Search for the cell housing the specified text and yield its (X, Y) center coordinate. 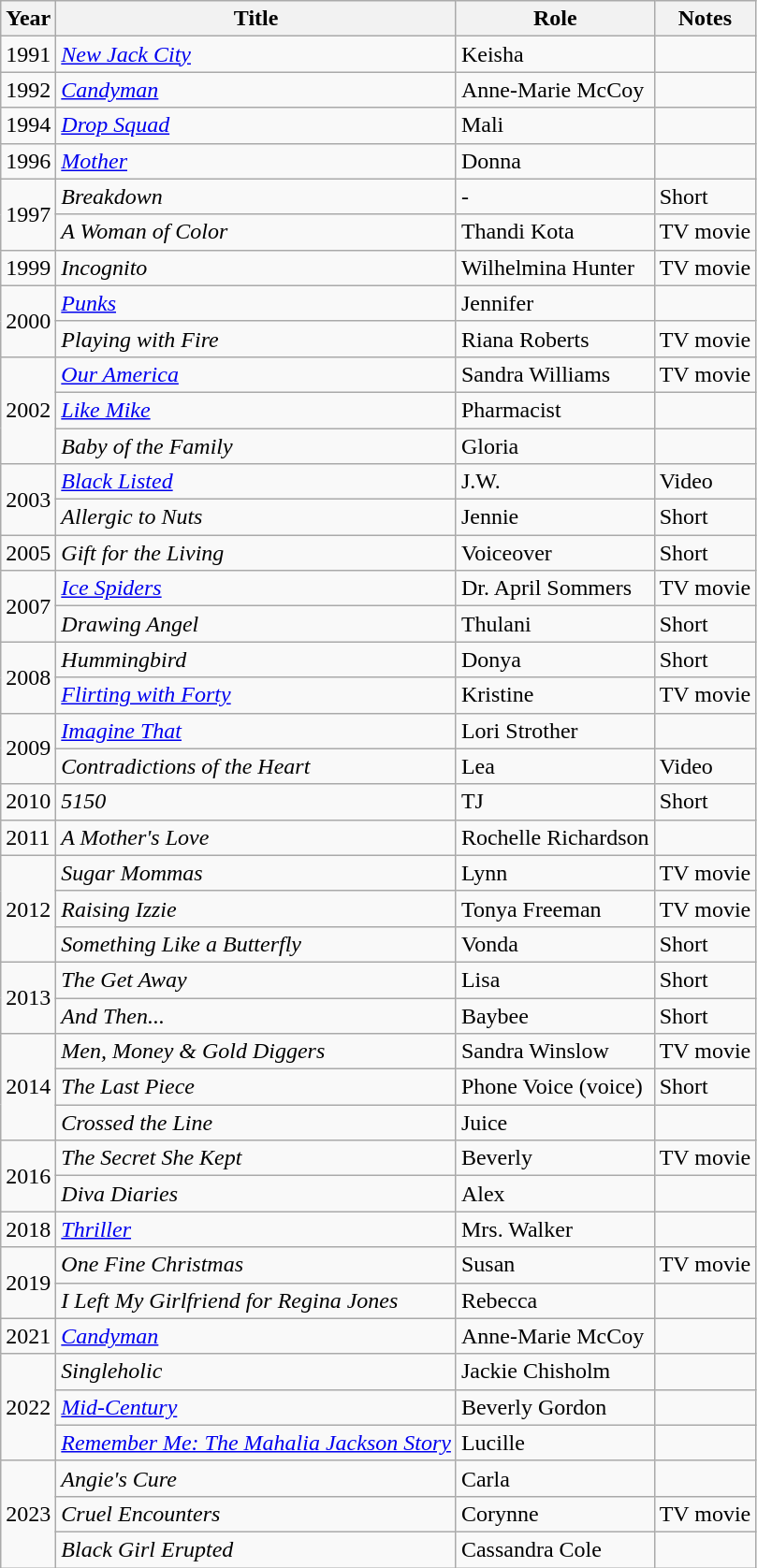
Cassandra Cole (555, 1549)
Mother (256, 161)
2018 (28, 1229)
Phone Voice (voice) (555, 1087)
Ice Spiders (256, 588)
New Jack City (256, 54)
2003 (28, 500)
Susan (555, 1265)
Incognito (256, 268)
Lisa (555, 980)
1991 (28, 54)
Like Mike (256, 410)
Our America (256, 374)
I Left My Girlfriend for Regina Jones (256, 1300)
Thandi Kota (555, 232)
Role (555, 19)
Vonda (555, 944)
Gift for the Living (256, 553)
1996 (28, 161)
Drawing Angel (256, 624)
Jackie Chisholm (555, 1372)
Black Listed (256, 482)
2022 (28, 1407)
Sandra Winslow (555, 1052)
Lea (555, 766)
Donya (555, 660)
- (555, 196)
TJ (555, 802)
Beverly (555, 1158)
A Mother's Love (256, 837)
Rochelle Richardson (555, 837)
One Fine Christmas (256, 1265)
2016 (28, 1176)
Mrs. Walker (555, 1229)
Sugar Mommas (256, 873)
Keisha (555, 54)
Beverly Gordon (555, 1407)
Alex (555, 1194)
Corynne (555, 1514)
Mali (555, 125)
Lori Strother (555, 731)
1997 (28, 214)
Diva Diaries (256, 1194)
The Last Piece (256, 1087)
2019 (28, 1283)
Contradictions of the Heart (256, 766)
The Get Away (256, 980)
Year (28, 19)
Sandra Williams (555, 374)
Gloria (555, 446)
Riana Roberts (555, 339)
2023 (28, 1514)
1999 (28, 268)
Lucille (555, 1443)
Title (256, 19)
Jennie (555, 517)
A Woman of Color (256, 232)
The Secret She Kept (256, 1158)
2013 (28, 997)
2010 (28, 802)
1992 (28, 90)
Raising Izzie (256, 908)
1994 (28, 125)
Drop Squad (256, 125)
Donna (555, 161)
2014 (28, 1087)
Imagine That (256, 731)
Men, Money & Gold Diggers (256, 1052)
Cruel Encounters (256, 1514)
Thulani (555, 624)
Dr. April Sommers (555, 588)
Carla (555, 1478)
Baybee (555, 1015)
2012 (28, 908)
Singleholic (256, 1372)
Playing with Fire (256, 339)
2005 (28, 553)
Mid-Century (256, 1407)
Allergic to Nuts (256, 517)
Kristine (555, 695)
2021 (28, 1336)
Baby of the Family (256, 446)
2011 (28, 837)
Rebecca (555, 1300)
Voiceover (555, 553)
Notes (706, 19)
Crossed the Line (256, 1123)
Pharmacist (555, 410)
2000 (28, 321)
Thriller (256, 1229)
2007 (28, 606)
Angie's Cure (256, 1478)
Jennifer (555, 303)
2009 (28, 748)
Tonya Freeman (555, 908)
Hummingbird (256, 660)
Wilhelmina Hunter (555, 268)
5150 (256, 802)
2008 (28, 677)
Remember Me: The Mahalia Jackson Story (256, 1443)
J.W. (555, 482)
Flirting with Forty (256, 695)
Lynn (555, 873)
Punks (256, 303)
Breakdown (256, 196)
Juice (555, 1123)
Something Like a Butterfly (256, 944)
Black Girl Erupted (256, 1549)
2002 (28, 410)
And Then... (256, 1015)
